Output the [x, y] coordinate of the center of the cell containing the given text.  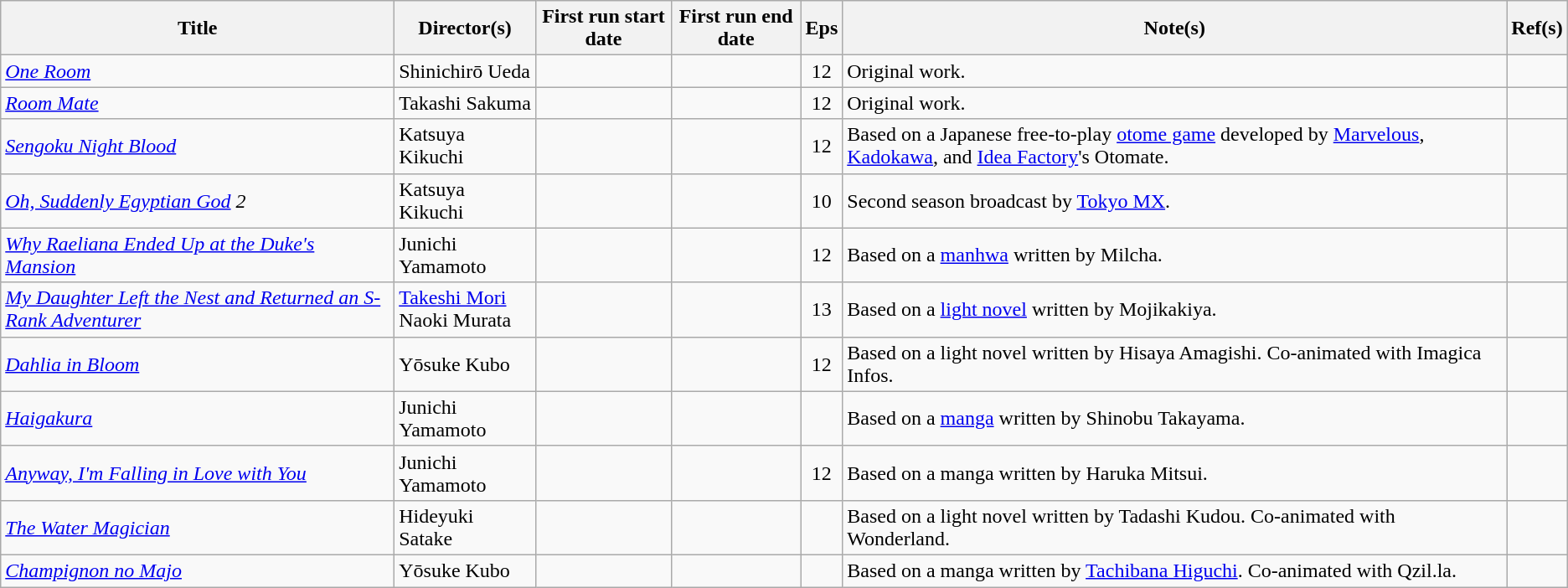
Based on a light novel written by Hisaya Amagishi. Co-animated with Imagica Infos. [1174, 364]
Based on a light novel written by Mojikakiya. [1174, 310]
One Room [198, 71]
Based on a manga written by Tachibana Higuchi. Co-animated with Qzil.la. [1174, 570]
Haigakura [198, 419]
Why Raeliana Ended Up at the Duke's Mansion [198, 255]
Ref(s) [1537, 28]
My Daughter Left the Nest and Returned an S-Rank Adventurer [198, 310]
Title [198, 28]
Director(s) [466, 28]
Hideyuki Satake [466, 528]
10 [822, 201]
13 [822, 310]
Oh, Suddenly Egyptian God 2 [198, 201]
Shinichirō Ueda [466, 71]
First run end date [735, 28]
Room Mate [198, 103]
First run start date [604, 28]
Based on a manga written by Haruka Mitsui. [1174, 472]
Eps [822, 28]
Anyway, I'm Falling in Love with You [198, 472]
Based on a manga written by Shinobu Takayama. [1174, 419]
Based on a Japanese free-to-play otome game developed by Marvelous, Kadokawa, and Idea Factory's Otomate. [1174, 146]
Note(s) [1174, 28]
Based on a light novel written by Tadashi Kudou. Co-animated with Wonderland. [1174, 528]
Takashi Sakuma [466, 103]
Second season broadcast by Tokyo MX. [1174, 201]
Champignon no Majo [198, 570]
Based on a manhwa written by Milcha. [1174, 255]
Sengoku Night Blood [198, 146]
Takeshi Mori Naoki Murata [466, 310]
Dahlia in Bloom [198, 364]
The Water Magician [198, 528]
